Search for the cell housing the specified text and yield its (X, Y) center coordinate. 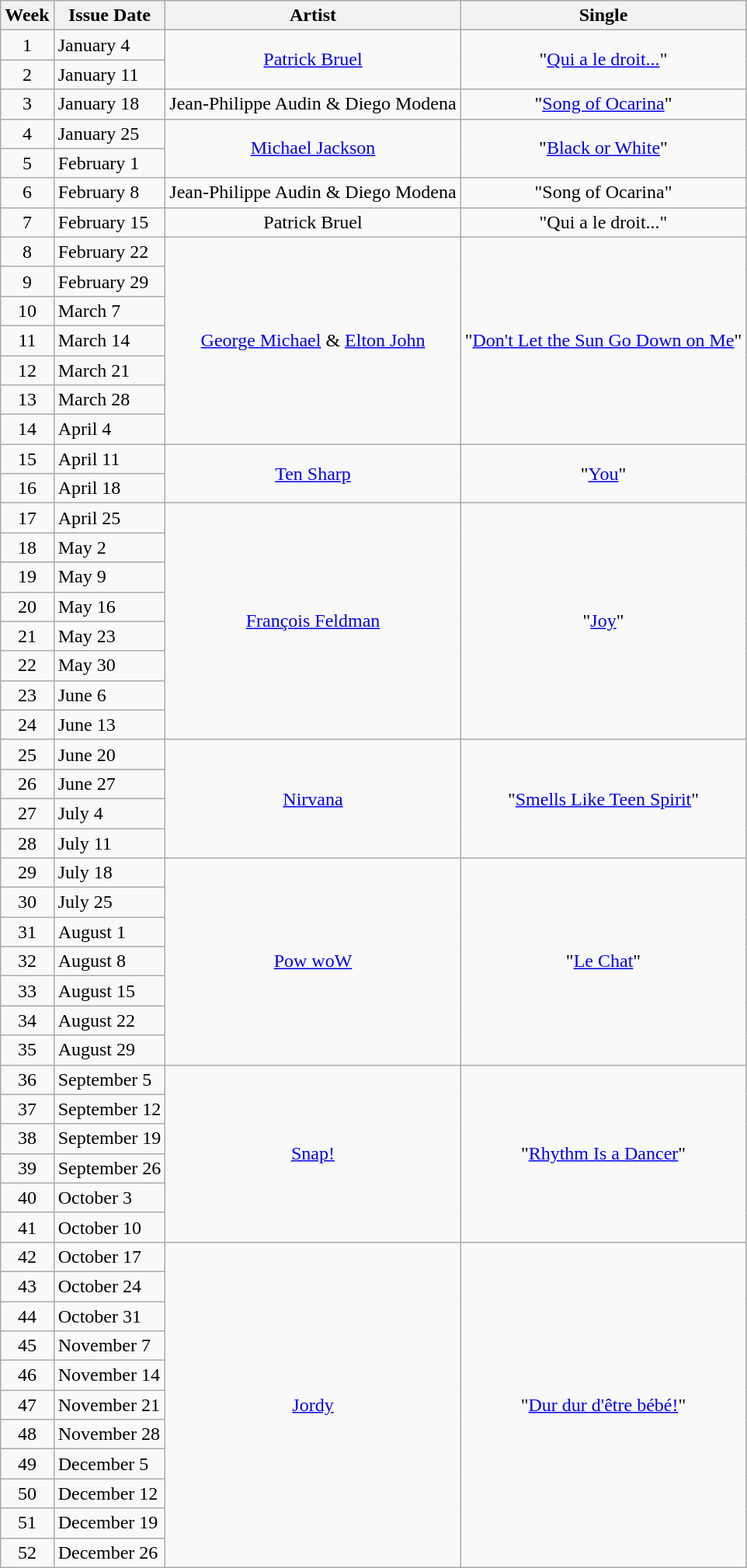
January 11 (109, 75)
23 (27, 695)
50 (27, 1493)
3 (27, 104)
29 (27, 873)
July 11 (109, 843)
August 29 (109, 1050)
2 (27, 75)
46 (27, 1375)
January 4 (109, 45)
September 19 (109, 1139)
43 (27, 1286)
March 14 (109, 340)
49 (27, 1464)
13 (27, 400)
October 10 (109, 1227)
6 (27, 193)
Nirvana (313, 798)
38 (27, 1139)
37 (27, 1109)
December 26 (109, 1552)
October 31 (109, 1316)
November 14 (109, 1375)
Michael Jackson (313, 148)
Jordy (313, 1404)
January 25 (109, 134)
31 (27, 932)
16 (27, 488)
12 (27, 370)
Single (603, 16)
39 (27, 1168)
December 19 (109, 1523)
17 (27, 518)
45 (27, 1346)
"Rhythm Is a Dancer" (603, 1153)
November 28 (109, 1434)
May 2 (109, 548)
40 (27, 1198)
February 29 (109, 281)
May 23 (109, 636)
February 8 (109, 193)
May 16 (109, 607)
Ten Sharp (313, 474)
20 (27, 607)
Week (27, 16)
"Dur dur d'être bébé!" (603, 1404)
June 13 (109, 725)
"Don't Let the Sun Go Down on Me" (603, 340)
March 28 (109, 400)
November 7 (109, 1346)
51 (27, 1523)
October 17 (109, 1257)
18 (27, 548)
Pow woW (313, 961)
1 (27, 45)
June 27 (109, 784)
47 (27, 1405)
April 11 (109, 459)
Issue Date (109, 16)
February 15 (109, 222)
September 12 (109, 1109)
July 25 (109, 902)
March 21 (109, 370)
9 (27, 281)
Artist (313, 16)
September 26 (109, 1168)
32 (27, 961)
27 (27, 813)
25 (27, 754)
August 15 (109, 991)
48 (27, 1434)
4 (27, 134)
Snap! (313, 1153)
"Joy" (603, 621)
26 (27, 784)
April 18 (109, 488)
41 (27, 1227)
January 18 (109, 104)
33 (27, 991)
George Michael & Elton John (313, 340)
May 30 (109, 666)
September 5 (109, 1080)
8 (27, 252)
42 (27, 1257)
14 (27, 429)
10 (27, 311)
May 9 (109, 577)
11 (27, 340)
July 18 (109, 873)
June 6 (109, 695)
April 4 (109, 429)
October 24 (109, 1286)
24 (27, 725)
June 20 (109, 754)
October 3 (109, 1198)
July 4 (109, 813)
April 25 (109, 518)
François Feldman (313, 621)
December 12 (109, 1493)
15 (27, 459)
August 8 (109, 961)
35 (27, 1050)
August 1 (109, 932)
22 (27, 666)
34 (27, 1020)
August 22 (109, 1020)
March 7 (109, 311)
"You" (603, 474)
November 21 (109, 1405)
"Black or White" (603, 148)
December 5 (109, 1464)
5 (27, 163)
28 (27, 843)
February 1 (109, 163)
44 (27, 1316)
36 (27, 1080)
7 (27, 222)
19 (27, 577)
"Smells Like Teen Spirit" (603, 798)
52 (27, 1552)
"Le Chat" (603, 961)
February 22 (109, 252)
30 (27, 902)
21 (27, 636)
